Detect which cell encompasses the target text, then output its (X, Y) center coordinate. 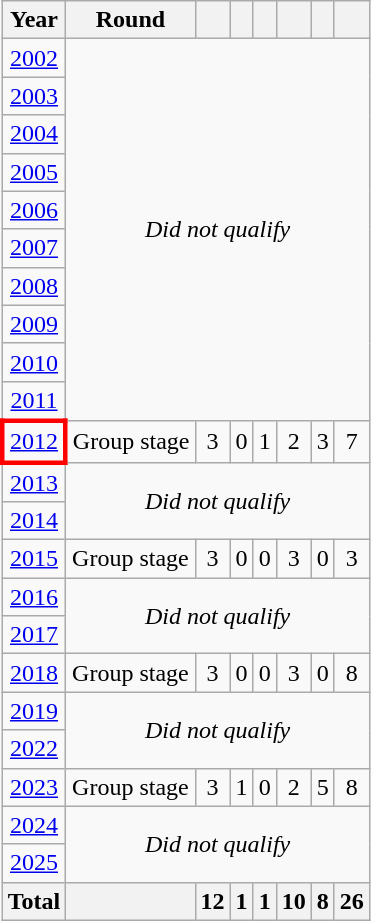
Year (34, 20)
7 (352, 442)
2004 (34, 134)
2008 (34, 286)
2005 (34, 172)
2010 (34, 362)
2013 (34, 482)
2025 (34, 863)
2012 (34, 442)
2024 (34, 825)
2018 (34, 673)
2014 (34, 521)
12 (212, 901)
10 (294, 901)
2023 (34, 787)
5 (322, 787)
2003 (34, 96)
2017 (34, 635)
2022 (34, 749)
2016 (34, 597)
2011 (34, 401)
Total (34, 901)
2007 (34, 248)
26 (352, 901)
2015 (34, 559)
2002 (34, 58)
Round (130, 20)
2009 (34, 324)
2019 (34, 711)
2006 (34, 210)
